Return the (X, Y) coordinate for the center point of the cell that contains the specified text.  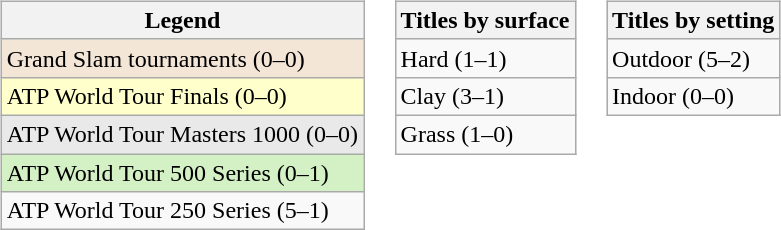
Grand Slam tournaments (0–0) (182, 58)
Legend (182, 20)
ATP World Tour Finals (0–0) (182, 96)
Hard (1–1) (485, 58)
Indoor (0–0) (694, 96)
Outdoor (5–2) (694, 58)
Clay (3–1) (485, 96)
Titles by setting (694, 20)
Grass (1–0) (485, 134)
ATP World Tour 250 Series (5–1) (182, 211)
Titles by surface (485, 20)
ATP World Tour 500 Series (0–1) (182, 173)
ATP World Tour Masters 1000 (0–0) (182, 134)
